Capture the cell that displays the provided text and extract its (X, Y) central coordinate. 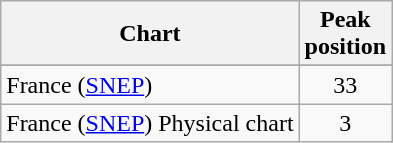
33 (345, 85)
Peakposition (345, 34)
France (SNEP) (150, 85)
3 (345, 123)
France (SNEP) Physical chart (150, 123)
Chart (150, 34)
